Output the [X, Y] coordinate of the center of the cell containing the given text.  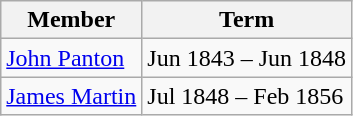
Member [72, 20]
Jun 1843 – Jun 1848 [247, 58]
Jul 1848 – Feb 1856 [247, 96]
Term [247, 20]
James Martin [72, 96]
John Panton [72, 58]
